Output the (x, y) coordinate of the center of the cell containing the given text.  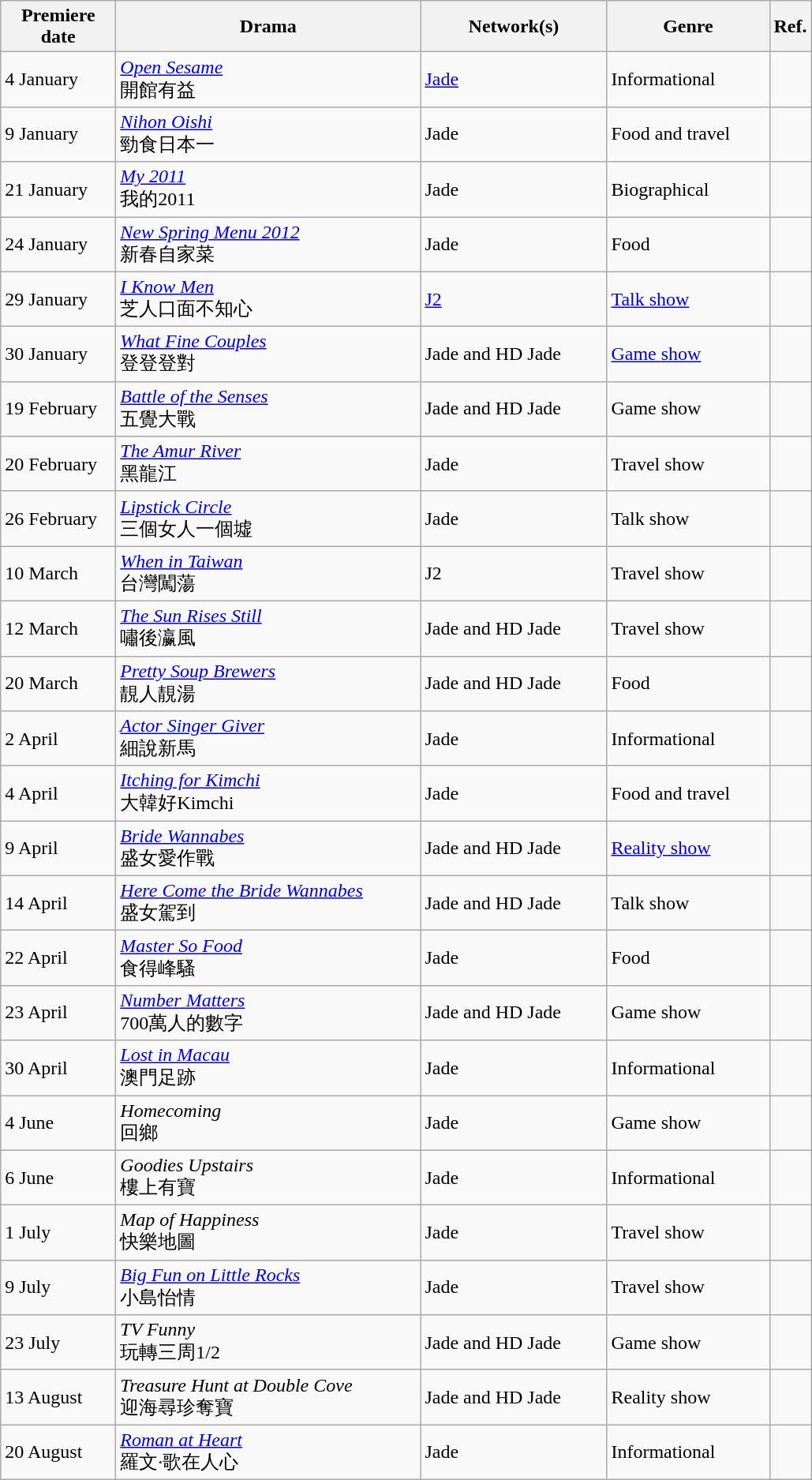
30 January (58, 354)
1 July (58, 1233)
I Know Men芝人口面不知心 (268, 299)
4 January (58, 80)
Goodies Upstairs樓上有寶 (268, 1178)
29 January (58, 299)
Biographical (688, 189)
Lipstick Circle三個女人一個墟 (268, 519)
23 July (58, 1343)
20 March (58, 684)
Bride Wannabes盛女愛作戰 (268, 849)
New Spring Menu 2012新春自家菜 (268, 244)
12 March (58, 628)
Map of Happiness快樂地圖 (268, 1233)
20 February (58, 464)
9 July (58, 1287)
TV Funny玩轉三周1/2 (268, 1343)
22 April (58, 958)
Treasure Hunt at Double Cove迎海尋珍奪寶 (268, 1397)
Nihon Oishi勁食日本一 (268, 134)
What Fine Couples登登登對 (268, 354)
When in Taiwan台灣闖蕩 (268, 574)
Actor Singer Giver細說新馬 (268, 739)
6 June (58, 1178)
Battle of the Senses五覺大戰 (268, 409)
Network(s) (514, 27)
20 August (58, 1452)
Pretty Soup Brewers靚人靚湯 (268, 684)
My 2011我的2011 (268, 189)
2 April (58, 739)
Lost in Macau澳門足跡 (268, 1068)
14 April (58, 903)
19 February (58, 409)
4 June (58, 1123)
26 February (58, 519)
Drama (268, 27)
Big Fun on Little Rocks小島怡情 (268, 1287)
Roman at Heart羅文·歌在人心 (268, 1452)
Premiere date (58, 27)
9 January (58, 134)
The Sun Rises Still嘯後瀛風 (268, 628)
Open Sesame開館有益 (268, 80)
9 April (58, 849)
13 August (58, 1397)
23 April (58, 1013)
Itching for Kimchi大韓好Kimchi (268, 793)
21 January (58, 189)
Master So Food食得峰騷 (268, 958)
The Amur River黑龍江 (268, 464)
30 April (58, 1068)
4 April (58, 793)
Ref. (791, 27)
Genre (688, 27)
24 January (58, 244)
Here Come the Bride Wannabes盛女駕到 (268, 903)
Number Matters700萬人的數字 (268, 1013)
Homecoming回鄉 (268, 1123)
10 March (58, 574)
